From the cell containing the given text, extract its center point as [X, Y] coordinate. 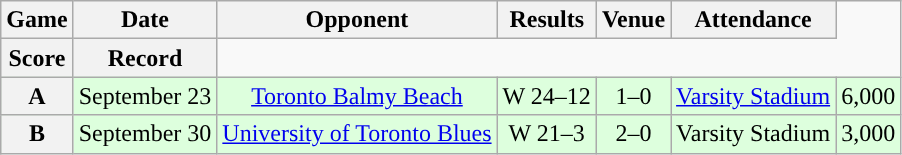
University of Toronto Blues [357, 134]
September 30 [145, 134]
W 24–12 [546, 96]
Results [546, 20]
B [37, 134]
Venue [633, 20]
W 21–3 [546, 134]
Game [37, 20]
Score [37, 58]
2–0 [633, 134]
3,000 [868, 134]
Attendance [754, 20]
A [37, 96]
Date [145, 20]
1–0 [633, 96]
Toronto Balmy Beach [357, 96]
Record [145, 58]
Opponent [357, 20]
6,000 [868, 96]
September 23 [145, 96]
